Capture the cell that displays the provided text and extract its [x, y] central coordinate. 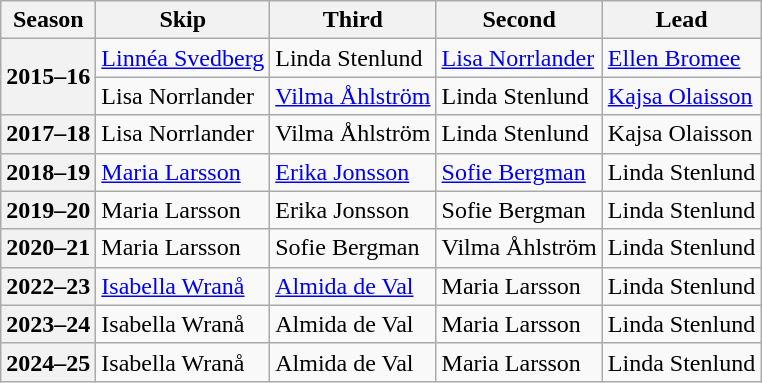
2024–25 [48, 362]
Third [353, 20]
Second [519, 20]
2018–19 [48, 172]
2023–24 [48, 324]
Lead [681, 20]
Season [48, 20]
2017–18 [48, 134]
Linnéa Svedberg [183, 58]
2019–20 [48, 210]
Skip [183, 20]
2015–16 [48, 77]
2022–23 [48, 286]
Ellen Bromee [681, 58]
2020–21 [48, 248]
